Provide the [x, y] coordinate of the cell's center where the given text is located.  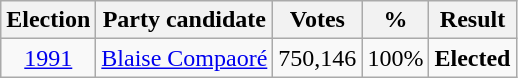
Party candidate [184, 20]
Blaise Compaoré [184, 58]
1991 [48, 58]
Votes [318, 20]
Election [48, 20]
100% [396, 58]
750,146 [318, 58]
% [396, 20]
Result [472, 20]
Elected [472, 58]
